Return (x, y) of the center of cell containing provided text 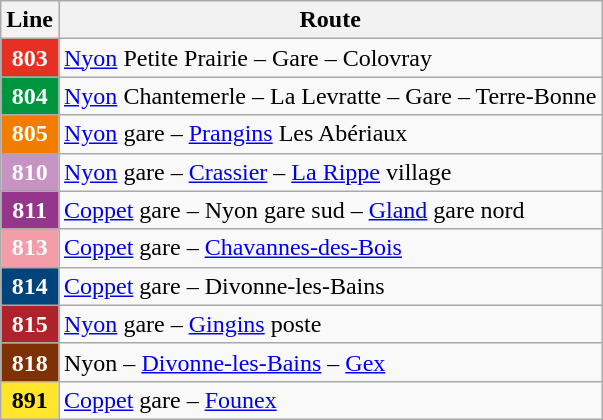
Coppet gare – Chavannes-des-Bois (330, 248)
815 (30, 324)
Nyon gare – Gingins poste (330, 324)
Nyon gare – Crassier – La Rippe village (330, 172)
Nyon Chantemerle – La Levratte – Gare – Terre-Bonne (330, 96)
Route (330, 20)
818 (30, 362)
Coppet gare – Nyon gare sud – Gland gare nord (330, 210)
811 (30, 210)
804 (30, 96)
Nyon – Divonne-les-Bains – Gex (330, 362)
Line (30, 20)
Coppet gare – Founex (330, 400)
805 (30, 134)
Nyon Petite Prairie – Gare – Colovray (330, 58)
Coppet gare – Divonne-les-Bains (330, 286)
Nyon gare – Prangins Les Abériaux (330, 134)
891 (30, 400)
814 (30, 286)
813 (30, 248)
803 (30, 58)
810 (30, 172)
